Detect which cell encompasses the target text, then output its (X, Y) center coordinate. 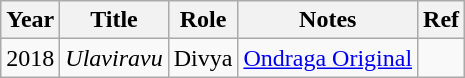
2018 (30, 58)
Role (203, 20)
Ondraga Original (328, 58)
Ulaviravu (114, 58)
Ref (442, 20)
Divya (203, 58)
Year (30, 20)
Notes (328, 20)
Title (114, 20)
